Determine the (x, y) coordinate at the center of the cell enclosing the given text.  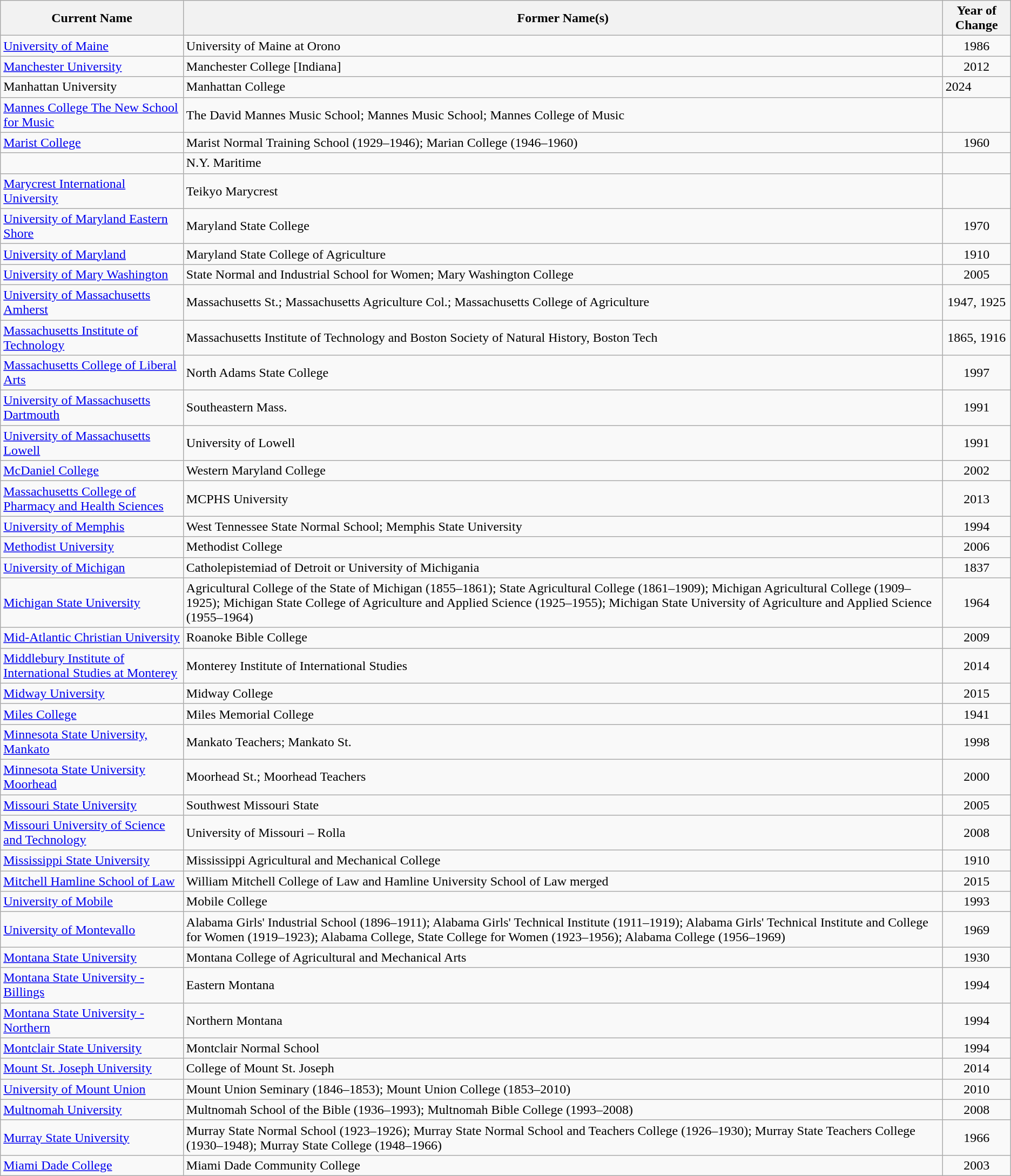
2012 (976, 66)
1930 (976, 957)
2002 (976, 471)
Maryland State College of Agriculture (563, 254)
1941 (976, 714)
Mount St. Joseph University (92, 1069)
Marycrest International University (92, 191)
University of Mount Union (92, 1089)
University of Maryland Eastern Shore (92, 226)
University of Massachusetts Amherst (92, 302)
University of Memphis (92, 526)
University of Maryland (92, 254)
Montana State University - Billings (92, 985)
2010 (976, 1089)
1998 (976, 742)
Midway College (563, 693)
Montclair Normal School (563, 1048)
Miami Dade Community College (563, 1165)
1966 (976, 1137)
Southwest Missouri State (563, 805)
University of Missouri – Rolla (563, 833)
University of Mary Washington (92, 274)
2003 (976, 1165)
Mississippi State University (92, 861)
Multnomah School of the Bible (1936–1993); Multnomah Bible College (1993–2008) (563, 1110)
Miles Memorial College (563, 714)
Current Name (92, 18)
Montana State University - Northern (92, 1020)
Mankato Teachers; Mankato St. (563, 742)
University of Massachusetts Lowell (92, 443)
Methodist University (92, 547)
Mid-Atlantic Christian University (92, 638)
Multnomah University (92, 1110)
Methodist College (563, 547)
Midway University (92, 693)
Northern Montana (563, 1020)
2009 (976, 638)
Maryland State College (563, 226)
Massachusetts St.; Massachusetts Agriculture Col.; Massachusetts College of Agriculture (563, 302)
University of Michigan (92, 567)
Manhattan College (563, 87)
State Normal and Industrial School for Women; Mary Washington College (563, 274)
The David Mannes Music School; Mannes Music School; Mannes College of Music (563, 114)
Mobile College (563, 902)
University of Mobile (92, 902)
College of Mount St. Joseph (563, 1069)
Marist Normal Training School (1929–1946); Marian College (1946–1960) (563, 143)
Marist College (92, 143)
Monterey Institute of International Studies (563, 665)
Middlebury Institute of International Studies at Monterey (92, 665)
N.Y. Maritime (563, 163)
Manchester University (92, 66)
Roanoke Bible College (563, 638)
Miles College (92, 714)
2024 (976, 87)
Mississippi Agricultural and Mechanical College (563, 861)
Murray State University (92, 1137)
Missouri University of Science and Technology (92, 833)
Southeastern Mass. (563, 408)
Montclair State University (92, 1048)
Missouri State University (92, 805)
William Mitchell College of Law and Hamline University School of Law merged (563, 881)
2000 (976, 776)
McDaniel College (92, 471)
Miami Dade College (92, 1165)
Mitchell Hamline School of Law (92, 881)
North Adams State College (563, 373)
Massachusetts Institute of Technology and Boston Society of Natural History, Boston Tech (563, 337)
Former Name(s) (563, 18)
1970 (976, 226)
1960 (976, 143)
2013 (976, 499)
1969 (976, 930)
Michigan State University (92, 603)
University of Maine at Orono (563, 46)
Manchester College [Indiana] (563, 66)
MCPHS University (563, 499)
Manhattan University (92, 87)
Massachusetts College of Liberal Arts (92, 373)
Montana State University (92, 957)
1837 (976, 567)
2006 (976, 547)
Moorhead St.; Moorhead Teachers (563, 776)
Teikyo Marycrest (563, 191)
Minnesota State University Moorhead (92, 776)
1986 (976, 46)
1997 (976, 373)
University of Montevallo (92, 930)
University of Maine (92, 46)
Eastern Montana (563, 985)
Mount Union Seminary (1846–1853); Mount Union College (1853–2010) (563, 1089)
University of Massachusetts Dartmouth (92, 408)
Massachusetts College of Pharmacy and Health Sciences (92, 499)
1993 (976, 902)
University of Lowell (563, 443)
Massachusetts Institute of Technology (92, 337)
Montana College of Agricultural and Mechanical Arts (563, 957)
West Tennessee State Normal School; Memphis State University (563, 526)
1865, 1916 (976, 337)
Catholepistemiad of Detroit or University of Michigania (563, 567)
Mannes College The New School for Music (92, 114)
1964 (976, 603)
Year of Change (976, 18)
Minnesota State University, Mankato (92, 742)
1947, 1925 (976, 302)
Western Maryland College (563, 471)
